Pinpoint the cell where the given text exists, returning its [X, Y] midpoint coordinate. 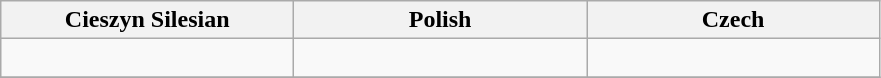
Czech [734, 20]
Cieszyn Silesian [148, 20]
Polish [440, 20]
